For the text-containing cell, return its midpoint in [X, Y] coordinate format. 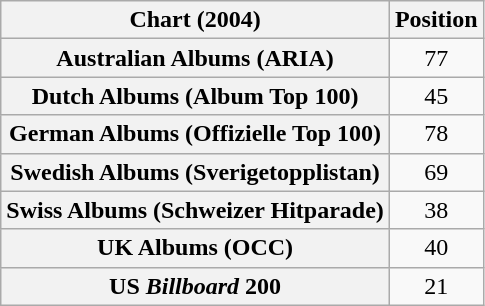
78 [436, 134]
Position [436, 20]
38 [436, 210]
Australian Albums (ARIA) [196, 58]
US Billboard 200 [196, 286]
21 [436, 286]
German Albums (Offizielle Top 100) [196, 134]
45 [436, 96]
Swiss Albums (Schweizer Hitparade) [196, 210]
Dutch Albums (Album Top 100) [196, 96]
Chart (2004) [196, 20]
40 [436, 248]
UK Albums (OCC) [196, 248]
69 [436, 172]
77 [436, 58]
Swedish Albums (Sverigetopplistan) [196, 172]
